Search for the cell housing the specified text and yield its (x, y) center coordinate. 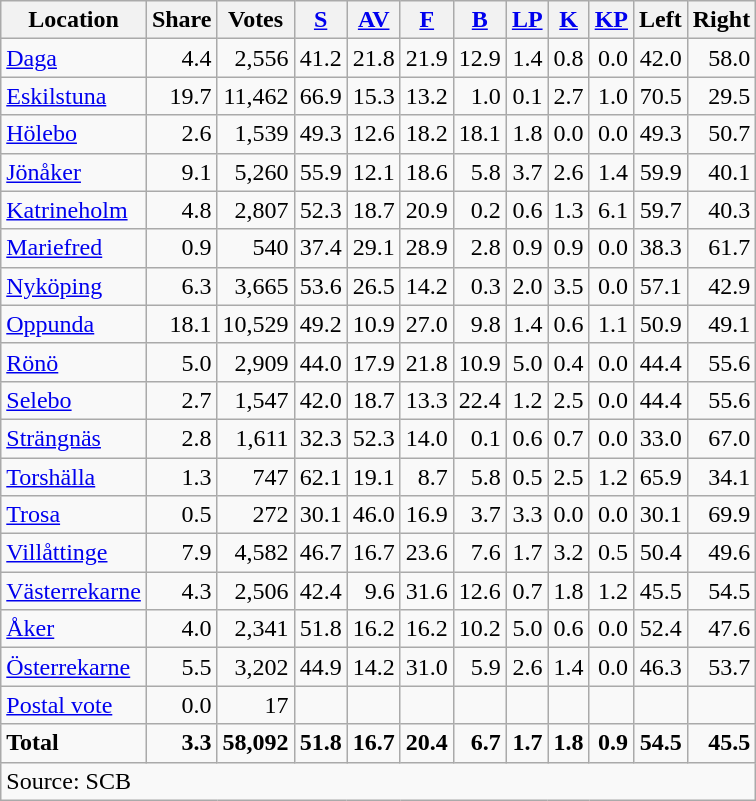
17.9 (374, 362)
31.6 (426, 591)
40.1 (721, 172)
1,539 (256, 134)
18.2 (426, 134)
Katrineholm (74, 210)
40.3 (721, 210)
K (568, 20)
10,529 (256, 324)
3,202 (256, 667)
44.9 (320, 667)
7.6 (480, 553)
9.8 (480, 324)
5,260 (256, 172)
46.7 (320, 553)
55.9 (320, 172)
29.1 (374, 248)
Eskilstuna (74, 96)
13.2 (426, 96)
49.1 (721, 324)
4.4 (182, 58)
50.4 (661, 553)
Oppunda (74, 324)
67.0 (721, 438)
49.6 (721, 553)
KP (611, 20)
3.2 (568, 553)
13.3 (426, 400)
272 (256, 515)
1,547 (256, 400)
4,582 (256, 553)
14.0 (426, 438)
59.9 (661, 172)
0.2 (480, 210)
7.9 (182, 553)
46.3 (661, 667)
38.3 (661, 248)
Location (74, 20)
69.9 (721, 515)
Share (182, 20)
19.7 (182, 96)
0.8 (568, 58)
2,909 (256, 362)
Hölebo (74, 134)
2,807 (256, 210)
2,506 (256, 591)
2.0 (527, 286)
Right (721, 20)
33.0 (661, 438)
Villåttinge (74, 553)
10.2 (480, 629)
46.0 (374, 515)
22.4 (480, 400)
3.5 (568, 286)
11,462 (256, 96)
1,611 (256, 438)
29.5 (721, 96)
2,556 (256, 58)
Österrekarne (74, 667)
66.9 (320, 96)
15.3 (374, 96)
9.6 (374, 591)
5.5 (182, 667)
Åker (74, 629)
0.3 (480, 286)
62.1 (320, 477)
58,092 (256, 743)
Trosa (74, 515)
61.7 (721, 248)
6.7 (480, 743)
4.8 (182, 210)
58.0 (721, 58)
LP (527, 20)
41.2 (320, 58)
2,341 (256, 629)
Source: SCB (378, 781)
3,665 (256, 286)
16.9 (426, 515)
20.9 (426, 210)
12.9 (480, 58)
37.4 (320, 248)
AV (374, 20)
52.4 (661, 629)
Jönåker (74, 172)
26.5 (374, 286)
19.1 (374, 477)
21.9 (426, 58)
70.5 (661, 96)
Mariefred (74, 248)
27.0 (426, 324)
32.3 (320, 438)
747 (256, 477)
9.1 (182, 172)
28.9 (426, 248)
Västerrekarne (74, 591)
F (426, 20)
4.3 (182, 591)
49.2 (320, 324)
Left (661, 20)
20.4 (426, 743)
17 (256, 705)
0.4 (568, 362)
6.1 (611, 210)
Torshälla (74, 477)
65.9 (661, 477)
44.0 (320, 362)
Postal vote (74, 705)
53.6 (320, 286)
S (320, 20)
59.7 (661, 210)
540 (256, 248)
50.7 (721, 134)
Rönö (74, 362)
31.0 (426, 667)
42.4 (320, 591)
Strängnäs (74, 438)
53.7 (721, 667)
57.1 (661, 286)
12.1 (374, 172)
23.6 (426, 553)
5.9 (480, 667)
Nyköping (74, 286)
42.9 (721, 286)
B (480, 20)
18.6 (426, 172)
Total (74, 743)
8.7 (426, 477)
Selebo (74, 400)
Votes (256, 20)
47.6 (721, 629)
1.1 (611, 324)
6.3 (182, 286)
34.1 (721, 477)
50.9 (661, 324)
4.0 (182, 629)
Daga (74, 58)
